For the text-containing cell, return its midpoint in [x, y] coordinate format. 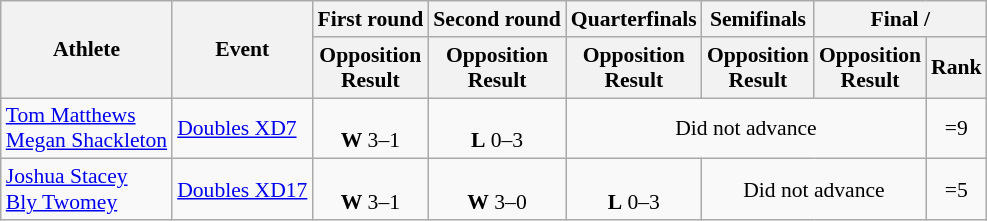
Doubles XD7 [242, 128]
First round [370, 19]
Semifinals [758, 19]
Rank [956, 68]
Final / [900, 19]
Tom MatthewsMegan Shackleton [86, 128]
Doubles XD17 [242, 190]
Event [242, 50]
=5 [956, 190]
Athlete [86, 50]
Second round [497, 19]
W 3–0 [497, 190]
Joshua StaceyBly Twomey [86, 190]
Quarterfinals [634, 19]
=9 [956, 128]
